Identify which cell holds the provided text, then report its [x, y] central coordinate. 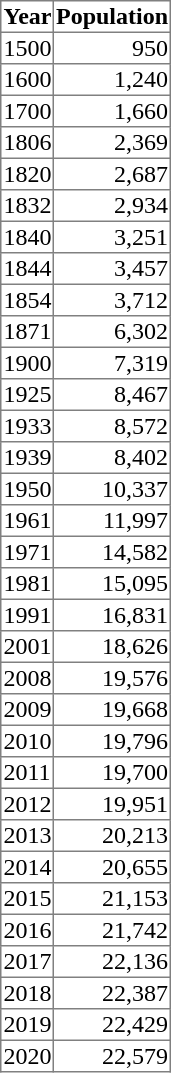
1950 [27, 489]
2018 [27, 993]
2020 [27, 1056]
1933 [27, 426]
2008 [27, 678]
2001 [27, 647]
8,467 [112, 395]
3,457 [112, 269]
1806 [27, 143]
1939 [27, 458]
2011 [27, 773]
2,369 [112, 143]
15,095 [112, 584]
20,213 [112, 836]
1840 [27, 237]
22,387 [112, 993]
2019 [27, 1025]
19,576 [112, 678]
1971 [27, 552]
14,582 [112, 552]
2017 [27, 962]
20,655 [112, 867]
1,660 [112, 111]
3,712 [112, 300]
950 [112, 48]
1981 [27, 584]
1500 [27, 48]
8,572 [112, 426]
1854 [27, 300]
19,700 [112, 773]
1925 [27, 395]
21,742 [112, 930]
1900 [27, 363]
Year [27, 17]
3,251 [112, 237]
1600 [27, 80]
11,997 [112, 521]
1700 [27, 111]
2014 [27, 867]
1871 [27, 332]
10,337 [112, 489]
2012 [27, 804]
1844 [27, 269]
2016 [27, 930]
2009 [27, 710]
1991 [27, 615]
2,934 [112, 206]
2013 [27, 836]
1832 [27, 206]
2,687 [112, 174]
8,402 [112, 458]
Population [112, 17]
18,626 [112, 647]
22,579 [112, 1056]
6,302 [112, 332]
2010 [27, 741]
19,668 [112, 710]
21,153 [112, 899]
22,429 [112, 1025]
1,240 [112, 80]
2015 [27, 899]
16,831 [112, 615]
1961 [27, 521]
7,319 [112, 363]
22,136 [112, 962]
19,796 [112, 741]
19,951 [112, 804]
1820 [27, 174]
